Extract the (x, y) coordinate from the center of the cell holding the provided text.  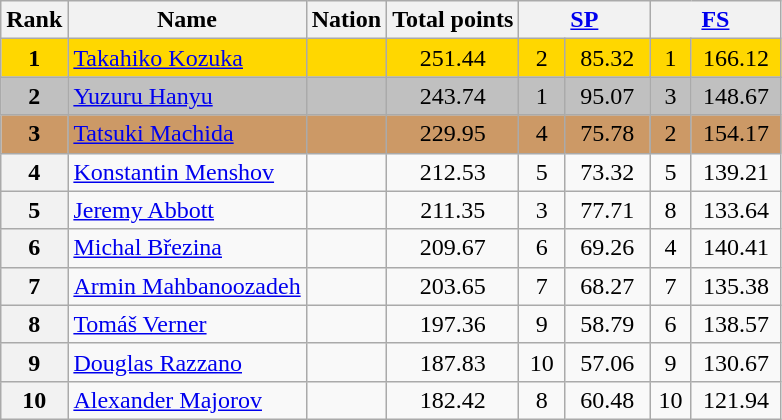
69.26 (608, 248)
Rank (34, 20)
209.67 (453, 248)
212.53 (453, 172)
Douglas Razzano (187, 362)
Yuzuru Hanyu (187, 96)
197.36 (453, 324)
57.06 (608, 362)
68.27 (608, 286)
95.07 (608, 96)
85.32 (608, 58)
182.42 (453, 400)
Armin Mahbanoozadeh (187, 286)
243.74 (453, 96)
133.64 (736, 210)
121.94 (736, 400)
75.78 (608, 134)
138.57 (736, 324)
58.79 (608, 324)
SP (584, 20)
Konstantin Menshov (187, 172)
73.32 (608, 172)
140.41 (736, 248)
203.65 (453, 286)
139.21 (736, 172)
166.12 (736, 58)
211.35 (453, 210)
Total points (453, 20)
77.71 (608, 210)
187.83 (453, 362)
Takahiko Kozuka (187, 58)
Name (187, 20)
130.67 (736, 362)
Jeremy Abbott (187, 210)
Tomáš Verner (187, 324)
Michal Březina (187, 248)
Alexander Majorov (187, 400)
229.95 (453, 134)
60.48 (608, 400)
251.44 (453, 58)
154.17 (736, 134)
FS (716, 20)
Tatsuki Machida (187, 134)
135.38 (736, 286)
148.67 (736, 96)
Nation (346, 20)
